Capture the cell that displays the provided text and extract its (X, Y) central coordinate. 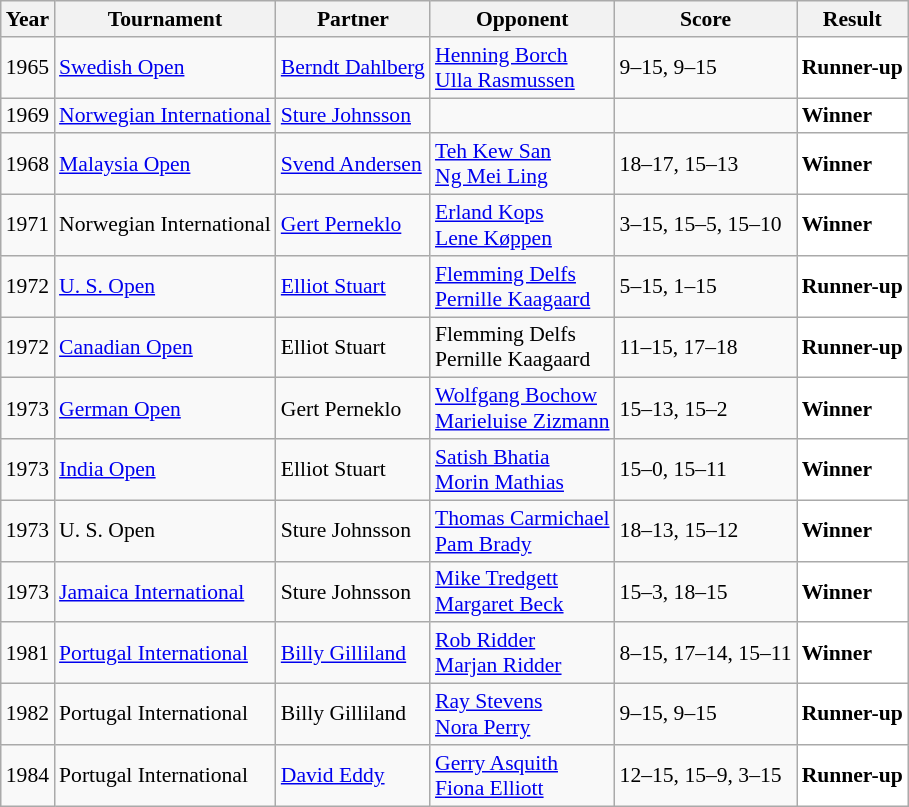
1965 (28, 68)
Year (28, 19)
Berndt Dahlberg (353, 68)
15–3, 18–15 (706, 592)
12–15, 15–9, 3–15 (706, 776)
Partner (353, 19)
Result (852, 19)
18–13, 15–12 (706, 530)
Satish Bhatia Morin Mathias (522, 470)
1981 (28, 654)
Ray Stevens Nora Perry (522, 714)
German Open (165, 408)
15–0, 15–11 (706, 470)
1969 (28, 116)
8–15, 17–14, 15–11 (706, 654)
11–15, 17–18 (706, 348)
15–13, 15–2 (706, 408)
Thomas Carmichael Pam Brady (522, 530)
Henning Borch Ulla Rasmussen (522, 68)
3–15, 15–5, 15–10 (706, 226)
Rob Ridder Marjan Ridder (522, 654)
1968 (28, 164)
Svend Andersen (353, 164)
Wolfgang Bochow Marieluise Zizmann (522, 408)
1982 (28, 714)
Malaysia Open (165, 164)
18–17, 15–13 (706, 164)
David Eddy (353, 776)
Swedish Open (165, 68)
Score (706, 19)
Mike Tredgett Margaret Beck (522, 592)
Erland Kops Lene Køppen (522, 226)
5–15, 1–15 (706, 286)
1971 (28, 226)
Gerry Asquith Fiona Elliott (522, 776)
Tournament (165, 19)
Jamaica International (165, 592)
Canadian Open (165, 348)
1984 (28, 776)
Opponent (522, 19)
India Open (165, 470)
Teh Kew San Ng Mei Ling (522, 164)
